Output the [x, y] coordinate of the center of the cell containing the given text.  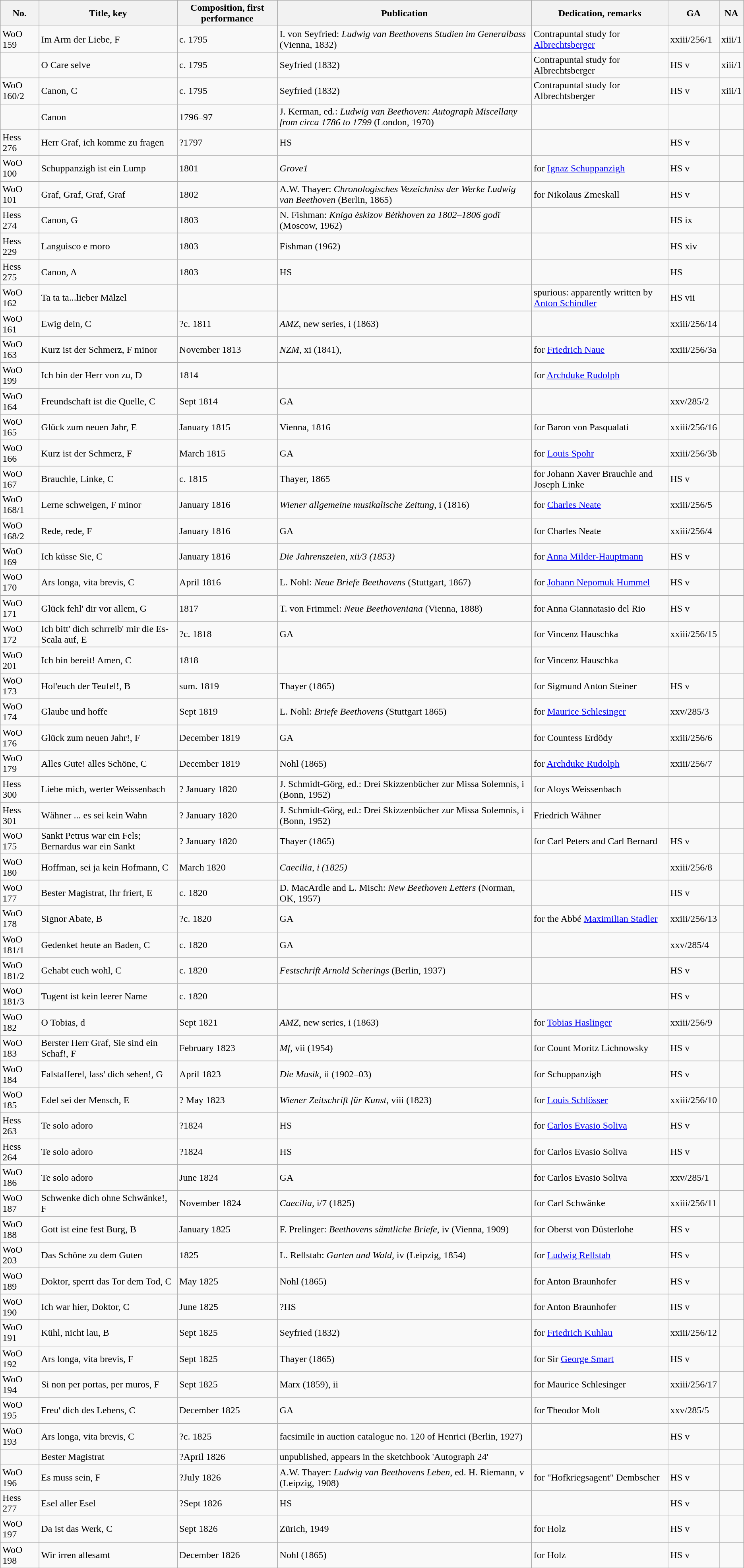
Glaube und hoffe [108, 712]
Zürich, 1949 [405, 1529]
WoO 173 [20, 686]
Ich küsse Sie, C [108, 557]
for Louis Schlösser [600, 1100]
for Count Moritz Lichnowsky [600, 1048]
N. Fishman: Kniga ėskizov Bėtkhoven za 1802–1806 godï (Moscow, 1962) [405, 220]
Signor Abate, B [108, 919]
January 1825 [227, 1230]
WoO 181/1 [20, 945]
WoO 174 [20, 712]
xxiii/256/3b [694, 453]
Hess 274 [20, 220]
WoO 187 [20, 1203]
WoO 178 [20, 919]
WoO 193 [20, 1436]
Ich bin der Herr von zu, D [108, 375]
I. von Seyfried: Ludwig van Beethovens Studien im Generalbass (Vienna, 1832) [405, 39]
xxv/285/5 [694, 1410]
Si non per portas, per muros, F [108, 1385]
December 1825 [227, 1410]
Canon, G [108, 220]
Hess 277 [20, 1503]
xxiii/256/10 [694, 1100]
Fishman (1962) [405, 246]
Ich bin bereit! Amen, C [108, 660]
xxiii/256/8 [694, 867]
1796–97 [227, 117]
unpublished, appears in the sketchbook 'Autograph 24' [405, 1457]
Glück fehl' dir vor allem, G [108, 608]
Liebe mich, werter Weissenbach [108, 790]
WoO 197 [20, 1529]
for the Abbé Maximilian Stadler [600, 919]
Wiener Zeitschrift für Kunst, viii (1823) [405, 1100]
xxiii/256/16 [694, 427]
Ta ta ta...lieber Mälzel [108, 297]
November 1824 [227, 1203]
Hess 275 [20, 272]
Schuppanzigh ist ein Lump [108, 169]
WoO 182 [20, 1022]
Die Musik, ii (1902–03) [405, 1074]
D. MacArdle and L. Misch: New Beethoven Letters (Norman, OK, 1957) [405, 893]
WoO 190 [20, 1307]
Graf, Graf, Graf, Graf [108, 194]
for Anna Milder-Hauptmann [600, 557]
? May 1823 [227, 1100]
Schwenke dich ohne Schwänke!, F [108, 1203]
WoO 167 [20, 479]
HS ix [694, 220]
June 1824 [227, 1178]
for Schuppanzigh [600, 1074]
WoO 170 [20, 582]
Ich bitt' dich schrreib' mir die Es-Scala auf, E [108, 634]
?1797 [227, 142]
Canon [108, 117]
WoO 194 [20, 1385]
Bester Magistrat [108, 1457]
Title, key [108, 14]
?c. 1811 [227, 324]
?c. 1825 [227, 1436]
1818 [227, 660]
March 1820 [227, 867]
for Louis Spohr [600, 453]
for Nikolaus Zmeskall [600, 194]
Hess 263 [20, 1125]
1817 [227, 608]
?April 1826 [227, 1457]
Tugent ist kein leerer Name [108, 997]
sum. 1819 [227, 686]
WoO 185 [20, 1100]
xxiii/256/5 [694, 505]
Falstafferel, lass' dich sehen!, G [108, 1074]
L. Rellstab: Garten und Wald, iv (Leipzig, 1854) [405, 1255]
Mf, vii (1954) [405, 1048]
Es muss sein, F [108, 1477]
xxv/285/4 [694, 945]
Ich war hier, Doktor, C [108, 1307]
for Ignaz Schuppanzigh [600, 169]
Das Schöne zu dem Guten [108, 1255]
April 1823 [227, 1074]
WoO 191 [20, 1333]
Doktor, sperrt das Tor dem Tod, C [108, 1281]
xxiii/256/15 [694, 634]
for Friedrich Kuhlau [600, 1333]
xxiii/256/13 [694, 919]
Die Jahrenszeien, xii/3 (1853) [405, 557]
Composition, first performance [227, 14]
February 1823 [227, 1048]
WoO 171 [20, 608]
xxv/285/2 [694, 402]
Festschrift Arnold Scherings (Berlin, 1937) [405, 970]
Sept 1819 [227, 712]
xxiii/256/1 [694, 39]
Kurz ist der Schmerz, F minor [108, 350]
WoO 176 [20, 737]
Lerne schweigen, F minor [108, 505]
Gehabt euch wohl, C [108, 970]
Wiener allgemeine musikalische Zeitung, i (1816) [405, 505]
WoO 160/2 [20, 91]
Hess 301 [20, 815]
Brauchle, Linke, C [108, 479]
?July 1826 [227, 1477]
A.W. Thayer: Chronologisches Vezeichniss der Werke Ludwig van Beethoven (Berlin, 1865) [405, 194]
WoO 161 [20, 324]
xxiii/256/9 [694, 1022]
Sankt Petrus war ein Fels; Bernardus war ein Sankt [108, 841]
WoO 166 [20, 453]
Gedenket heute an Baden, C [108, 945]
facsimile in auction catalogue no. 120 of Henrici (Berlin, 1927) [405, 1436]
Edel sei der Mensch, E [108, 1100]
xxiii/256/17 [694, 1385]
NA [731, 14]
Freu' dich des Lebens, C [108, 1410]
for Johann Xaver Brauchle and Joseph Linke [600, 479]
Herr Graf, ich komme zu fragen [108, 142]
May 1825 [227, 1281]
WoO 188 [20, 1230]
WoO 195 [20, 1410]
WoO 181/2 [20, 970]
for Anna Giannatasio del Rio [600, 608]
Caecilia, i/7 (1825) [405, 1203]
for Carl Peters and Carl Bernard [600, 841]
WoO 192 [20, 1358]
Publication [405, 14]
Thayer, 1865 [405, 479]
Hol'euch der Teufel!, B [108, 686]
March 1815 [227, 453]
Dedication, remarks [600, 14]
L. Nohl: Briefe Beethovens (Stuttgart 1865) [405, 712]
WoO 180 [20, 867]
Ewig dein, C [108, 324]
xxiii/256/6 [694, 737]
Friedrich Wähner [600, 815]
Glück zum neuen Jahr!, F [108, 737]
WoO 172 [20, 634]
xxiii/256/11 [694, 1203]
1825 [227, 1255]
WoO 199 [20, 375]
WoO 198 [20, 1555]
Grove1 [405, 169]
Freundschaft ist die Quelle, C [108, 402]
Canon, A [108, 272]
?c. 1820 [227, 919]
for Baron von Pasqualati [600, 427]
c. 1815 [227, 479]
Wir irren allesamt [108, 1555]
for Sir George Smart [600, 1358]
Da ist das Werk, C [108, 1529]
for Johann Nepomuk Hummel [600, 582]
xxiii/256/14 [694, 324]
1814 [227, 375]
?c. 1818 [227, 634]
WoO 184 [20, 1074]
Hess 229 [20, 246]
Kühl, nicht lau, B [108, 1333]
WoO 201 [20, 660]
for "Hofkriegsagent" Dembscher [600, 1477]
November 1813 [227, 350]
xxiii/256/4 [694, 530]
xxv/285/1 [694, 1178]
O Care selve [108, 65]
Vienna, 1816 [405, 427]
Bester Magistrat, Ihr friert, E [108, 893]
WoO 196 [20, 1477]
HS xiv [694, 246]
No. [20, 14]
F. Prelinger: Beethovens sämtliche Briefe, iv (Vienna, 1909) [405, 1230]
WoO 165 [20, 427]
WoO 179 [20, 764]
Hess 264 [20, 1152]
WoO 186 [20, 1178]
for Theodor Molt [600, 1410]
for Oberst von Düsterlohe [600, 1230]
Hess 276 [20, 142]
xxv/285/3 [694, 712]
for Sigmund Anton Steiner [600, 686]
WoO 100 [20, 169]
Hoffman, sei ja kein Hofmann, C [108, 867]
January 1815 [227, 427]
Marx (1859), ii [405, 1385]
1802 [227, 194]
A.W. Thayer: Ludwig van Beethovens Leben, ed. H. Riemann, v (Leipzig, 1908) [405, 1477]
April 1816 [227, 582]
?Sept 1826 [227, 1503]
WoO 169 [20, 557]
for Carl Schwänke [600, 1203]
WoO 162 [20, 297]
Caecilia, i (1825) [405, 867]
NZM, xi (1841), [405, 350]
Wähner ... es sei kein Wahn [108, 815]
O Tobias, d [108, 1022]
Canon, C [108, 91]
for Aloys Weissenbach [600, 790]
L. Nohl: Neue Briefe Beethovens (Stuttgart, 1867) [405, 582]
Rede, rede, F [108, 530]
December 1826 [227, 1555]
WoO 164 [20, 402]
WoO 159 [20, 39]
Im Arm der Liebe, F [108, 39]
Sept 1814 [227, 402]
WoO 101 [20, 194]
WoO 163 [20, 350]
Ars longa, vita brevis, F [108, 1358]
WoO 189 [20, 1281]
Esel aller Esel [108, 1503]
Gott ist eine fest Burg, B [108, 1230]
?HS [405, 1307]
Berster Herr Graf, Sie sind ein Schaf!, F [108, 1048]
for Ludwig Rellstab [600, 1255]
for Friedrich Naue [600, 350]
June 1825 [227, 1307]
Kurz ist der Schmerz, F [108, 453]
WoO 168/1 [20, 505]
J. Kerman, ed.: Ludwig van Beethoven: Autograph Miscellany from circa 1786 to 1799 (London, 1970) [405, 117]
1801 [227, 169]
Sept 1826 [227, 1529]
xxiii/256/7 [694, 764]
WoO 203 [20, 1255]
Hess 300 [20, 790]
WoO 175 [20, 841]
xxiii/256/3a [694, 350]
WoO 168/2 [20, 530]
for Tobias Haslinger [600, 1022]
Sept 1821 [227, 1022]
WoO 181/3 [20, 997]
T. von Frimmel: Neue Beethoveniana (Vienna, 1888) [405, 608]
WoO 177 [20, 893]
spurious: apparently written by Anton Schindler [600, 297]
for Countess Erdödy [600, 737]
xxiii/256/12 [694, 1333]
HS vii [694, 297]
Alles Gute! alles Schöne, C [108, 764]
Glück zum neuen Jahr, E [108, 427]
WoO 183 [20, 1048]
Languisco e moro [108, 246]
